Return (x, y) of the center of cell containing provided text 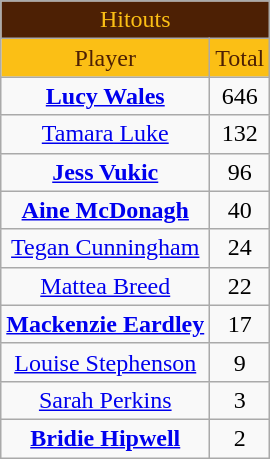
Jess Vukic (106, 172)
24 (240, 248)
Mackenzie Eardley (106, 324)
9 (240, 362)
Total (240, 58)
Lucy Wales (106, 96)
96 (240, 172)
Sarah Perkins (106, 400)
Louise Stephenson (106, 362)
132 (240, 134)
2 (240, 438)
Player (106, 58)
Bridie Hipwell (106, 438)
3 (240, 400)
646 (240, 96)
Hitouts (136, 20)
Aine McDonagh (106, 210)
Tamara Luke (106, 134)
22 (240, 286)
17 (240, 324)
40 (240, 210)
Tegan Cunningham (106, 248)
Mattea Breed (106, 286)
